Extract the (X, Y) coordinate from the center of the cell holding the provided text.  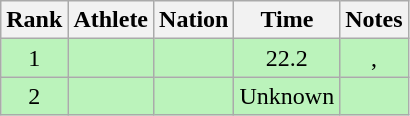
Rank (34, 20)
Unknown (287, 96)
, (374, 58)
1 (34, 58)
Nation (194, 20)
Notes (374, 20)
Time (287, 20)
2 (34, 96)
Athlete (111, 20)
22.2 (287, 58)
